Find where the given text appears and provide that cell's center as (x, y) coordinate. 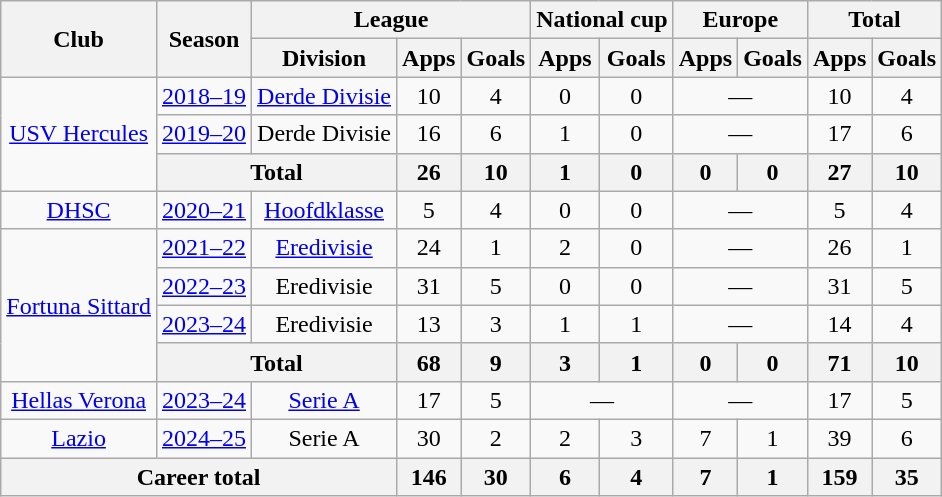
Division (324, 58)
DHSC (79, 210)
Career total (199, 477)
2024–25 (204, 438)
16 (429, 134)
Lazio (79, 438)
Fortuna Sittard (79, 305)
2020–21 (204, 210)
68 (429, 362)
2021–22 (204, 248)
146 (429, 477)
USV Hercules (79, 134)
Season (204, 39)
Europe (740, 20)
2022–23 (204, 286)
Hoofdklasse (324, 210)
2019–20 (204, 134)
14 (839, 324)
Club (79, 39)
24 (429, 248)
9 (496, 362)
159 (839, 477)
39 (839, 438)
13 (429, 324)
National cup (602, 20)
27 (839, 172)
2018–19 (204, 96)
35 (907, 477)
71 (839, 362)
Hellas Verona (79, 400)
League (392, 20)
